Detect which cell encompasses the target text, then output its (x, y) center coordinate. 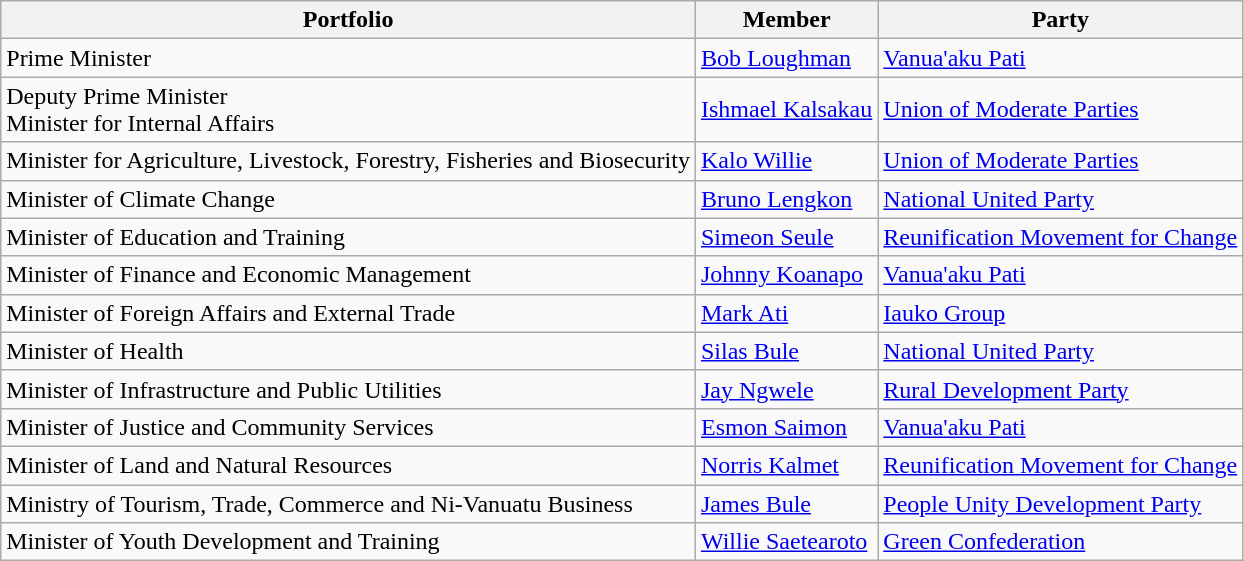
Iauko Group (1060, 313)
Member (786, 20)
Silas Bule (786, 351)
Prime Minister (348, 58)
Minister of Foreign Affairs and External Trade (348, 313)
Party (1060, 20)
Johnny Koanapo (786, 275)
Minister of Youth Development and Training (348, 542)
Deputy Prime MinisterMinister for Internal Affairs (348, 110)
Bruno Lengkon (786, 199)
Rural Development Party (1060, 389)
Minister for Agriculture, Livestock, Forestry, Fisheries and Biosecurity (348, 161)
Minister of Finance and Economic Management (348, 275)
Ishmael Kalsakau (786, 110)
Mark Ati (786, 313)
Minister of Infrastructure and Public Utilities (348, 389)
Willie Saetearoto (786, 542)
Norris Kalmet (786, 465)
Minister of Land and Natural Resources (348, 465)
People Unity Development Party (1060, 503)
Minister of Health (348, 351)
Minister of Climate Change (348, 199)
Minister of Education and Training (348, 237)
Kalo Willie (786, 161)
Minister of Justice and Community Services (348, 427)
Ministry of Tourism, Trade, Commerce and Ni-Vanuatu Business (348, 503)
Portfolio (348, 20)
Bob Loughman (786, 58)
Esmon Saimon (786, 427)
Green Confederation (1060, 542)
Simeon Seule (786, 237)
James Bule (786, 503)
Jay Ngwele (786, 389)
